Detect which cell encompasses the target text, then output its [x, y] center coordinate. 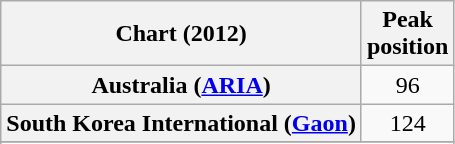
Australia (ARIA) [182, 85]
South Korea International (Gaon) [182, 123]
124 [407, 123]
Peakposition [407, 34]
96 [407, 85]
Chart (2012) [182, 34]
